Locate the cell with the specified text and output its [X, Y] center coordinate. 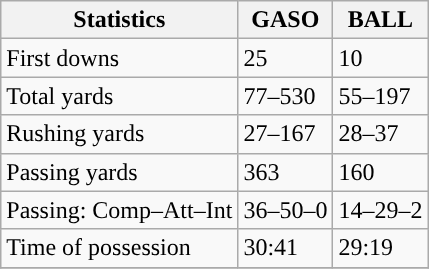
Time of possession [120, 248]
363 [286, 172]
Passing: Comp–Att–Int [120, 210]
28–37 [380, 134]
First downs [120, 58]
Passing yards [120, 172]
29:19 [380, 248]
Rushing yards [120, 134]
27–167 [286, 134]
10 [380, 58]
30:41 [286, 248]
GASO [286, 20]
Total yards [120, 96]
14–29–2 [380, 210]
BALL [380, 20]
36–50–0 [286, 210]
25 [286, 58]
Statistics [120, 20]
160 [380, 172]
55–197 [380, 96]
77–530 [286, 96]
